Detect which cell encompasses the target text, then output its (x, y) center coordinate. 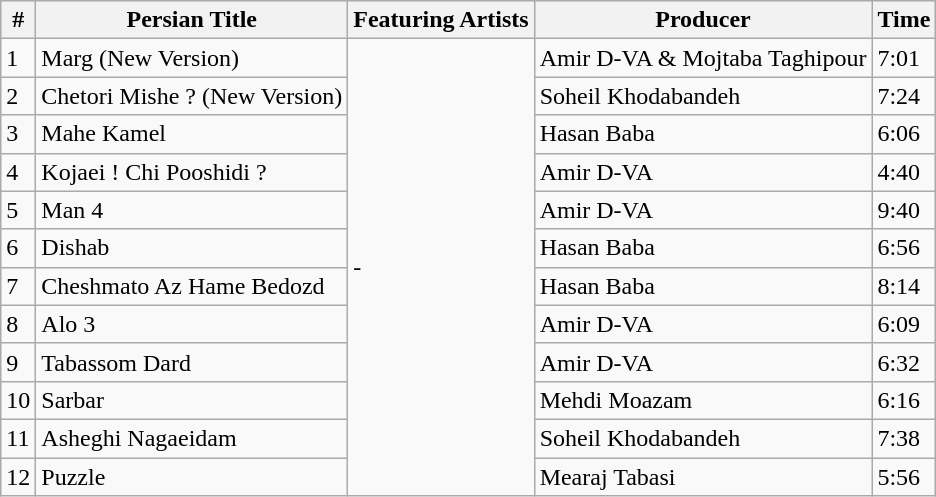
6:16 (904, 400)
Asheghi Nagaeidam (192, 438)
10 (18, 400)
Kojaei ! Chi Pooshidi ? (192, 172)
8 (18, 324)
7 (18, 286)
6 (18, 248)
Mahe Kamel (192, 134)
7:01 (904, 58)
11 (18, 438)
Time (904, 20)
7:24 (904, 96)
4:40 (904, 172)
1 (18, 58)
9 (18, 362)
- (441, 268)
3 (18, 134)
Alo 3 (192, 324)
Amir D-VA & Mojtaba Taghipour (703, 58)
Chetori Mishe ? (New Version) (192, 96)
Sarbar (192, 400)
Man 4 (192, 210)
Tabassom Dard (192, 362)
# (18, 20)
Mearaj Tabasi (703, 477)
Featuring Artists (441, 20)
8:14 (904, 286)
Cheshmato Az Hame Bedozd (192, 286)
7:38 (904, 438)
4 (18, 172)
5:56 (904, 477)
Mehdi Moazam (703, 400)
6:06 (904, 134)
Marg (New Version) (192, 58)
6:32 (904, 362)
2 (18, 96)
Producer (703, 20)
6:56 (904, 248)
6:09 (904, 324)
12 (18, 477)
Puzzle (192, 477)
9:40 (904, 210)
Dishab (192, 248)
Persian Title (192, 20)
5 (18, 210)
